Pinpoint the cell where the given text exists, returning its (X, Y) midpoint coordinate. 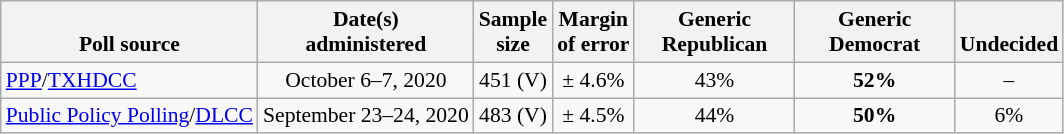
September 23–24, 2020 (366, 116)
44% (714, 116)
± 4.5% (593, 116)
6% (1009, 116)
PPP/TXHDCC (130, 80)
Date(s)administered (366, 32)
50% (875, 116)
GenericDemocrat (875, 32)
483 (V) (513, 116)
– (1009, 80)
Public Policy Polling/DLCC (130, 116)
Undecided (1009, 32)
Marginof error (593, 32)
451 (V) (513, 80)
Poll source (130, 32)
± 4.6% (593, 80)
October 6–7, 2020 (366, 80)
GenericRepublican (714, 32)
43% (714, 80)
52% (875, 80)
Samplesize (513, 32)
